Return (x, y) of the center of cell containing provided text 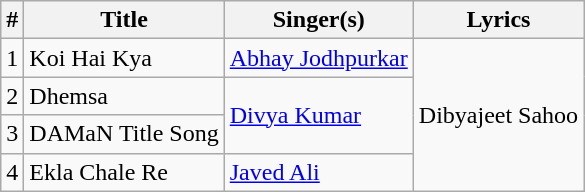
Dibyajeet Sahoo (498, 115)
2 (12, 96)
DAMaN Title Song (124, 134)
Dhemsa (124, 96)
Javed Ali (318, 172)
3 (12, 134)
Abhay Jodhpurkar (318, 58)
1 (12, 58)
4 (12, 172)
Ekla Chale Re (124, 172)
Koi Hai Kya (124, 58)
Title (124, 20)
Divya Kumar (318, 115)
# (12, 20)
Singer(s) (318, 20)
Lyrics (498, 20)
